Return the (X, Y) coordinate for the center point of the cell that contains the specified text.  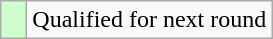
Qualified for next round (150, 20)
